Search for the cell housing the specified text and yield its [x, y] center coordinate. 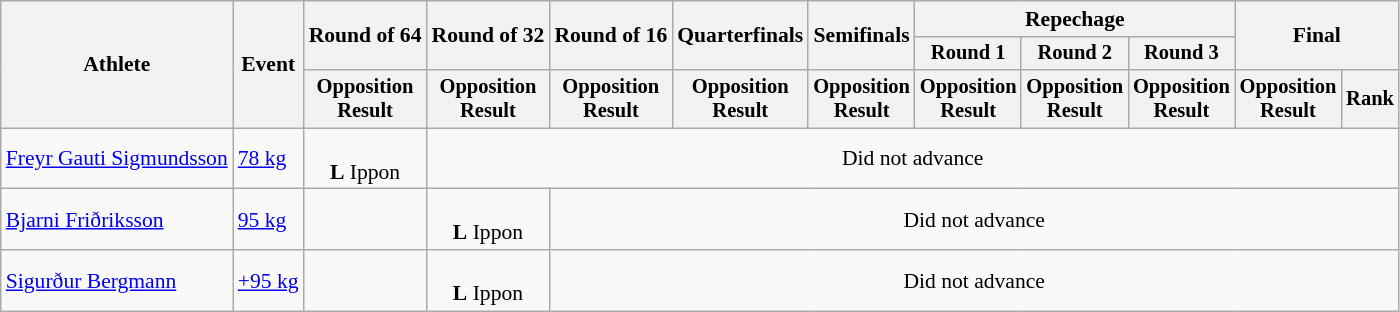
Round of 16 [610, 36]
78 kg [268, 158]
Rank [1370, 99]
Round of 32 [488, 36]
Round 3 [1182, 54]
Round of 64 [366, 36]
Event [268, 64]
Quarterfinals [740, 36]
Final [1317, 36]
Sigurður Bergmann [117, 280]
Round 2 [1074, 54]
Repechage [1075, 19]
Semifinals [862, 36]
95 kg [268, 220]
Round 1 [968, 54]
Bjarni Friðriksson [117, 220]
Freyr Gauti Sigmundsson [117, 158]
+95 kg [268, 280]
Athlete [117, 64]
